Search for the cell housing the specified text and yield its [X, Y] center coordinate. 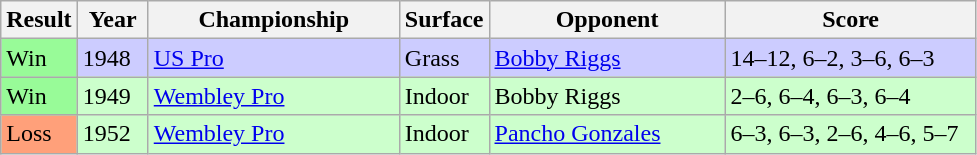
6–3, 6–3, 2–6, 4–6, 5–7 [850, 134]
Result [39, 20]
Championship [274, 20]
1948 [112, 58]
Loss [39, 134]
Year [112, 20]
Score [850, 20]
Surface [444, 20]
US Pro [274, 58]
1949 [112, 96]
Opponent [607, 20]
Grass [444, 58]
14–12, 6–2, 3–6, 6–3 [850, 58]
2–6, 6–4, 6–3, 6–4 [850, 96]
Pancho Gonzales [607, 134]
1952 [112, 134]
